Detect which cell encompasses the target text, then output its [X, Y] center coordinate. 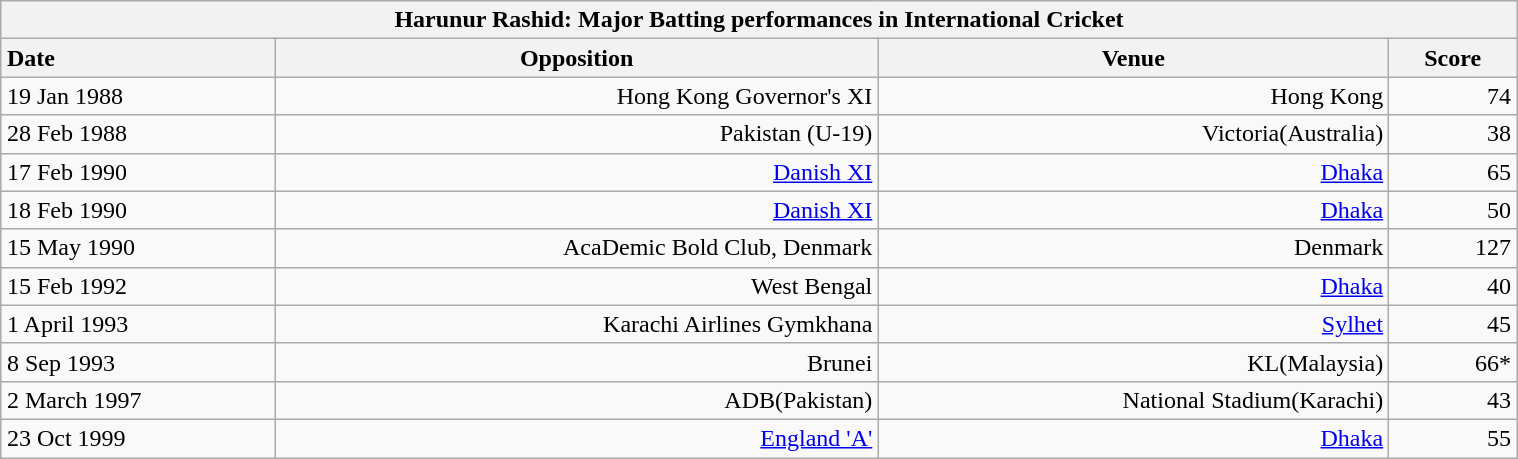
West Bengal [576, 286]
15 May 1990 [138, 248]
8 Sep 1993 [138, 362]
55 [1453, 438]
AcaDemic Bold Club, Denmark [576, 248]
66* [1453, 362]
KL(Malaysia) [1134, 362]
40 [1453, 286]
45 [1453, 324]
England 'A' [576, 438]
65 [1453, 172]
Brunei [576, 362]
74 [1453, 96]
Pakistan (U-19) [576, 134]
Denmark [1134, 248]
Harunur Rashid: Major Batting performances in International Cricket [758, 20]
43 [1453, 400]
17 Feb 1990 [138, 172]
Opposition [576, 58]
Venue [1134, 58]
1 April 1993 [138, 324]
Victoria(Australia) [1134, 134]
Sylhet [1134, 324]
50 [1453, 210]
Date [138, 58]
Hong Kong [1134, 96]
Hong Kong Governor's XI [576, 96]
23 Oct 1999 [138, 438]
18 Feb 1990 [138, 210]
Karachi Airlines Gymkhana [576, 324]
28 Feb 1988 [138, 134]
National Stadium(Karachi) [1134, 400]
2 March 1997 [138, 400]
15 Feb 1992 [138, 286]
127 [1453, 248]
ADB(Pakistan) [576, 400]
38 [1453, 134]
Score [1453, 58]
19 Jan 1988 [138, 96]
